Find where the given text appears and provide that cell's center as (x, y) coordinate. 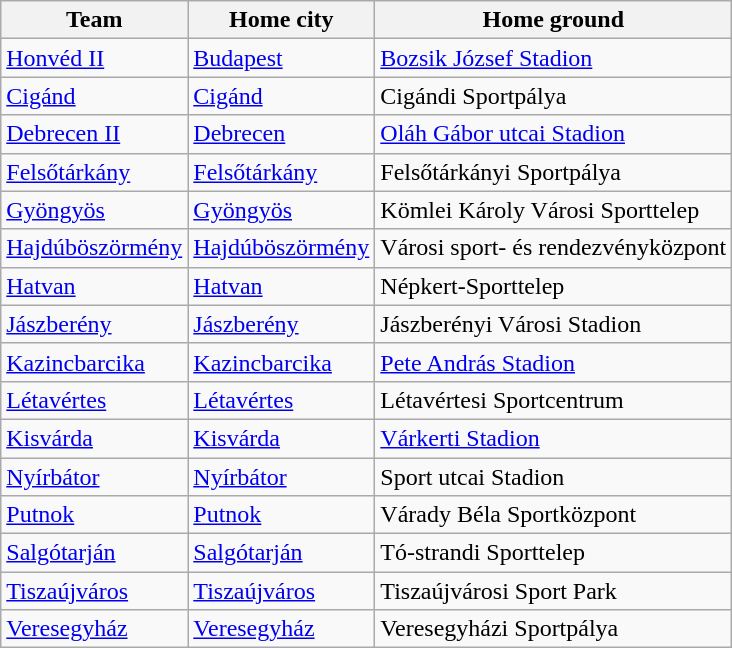
Felsőtárkányi Sportpálya (554, 172)
Home ground (554, 20)
Oláh Gábor utcai Stadion (554, 134)
Home city (282, 20)
Bozsik József Stadion (554, 58)
Tó-strandi Sporttelep (554, 553)
Debrecen (282, 134)
Várkerti Stadion (554, 438)
Létavértesi Sportcentrum (554, 400)
Várady Béla Sportközpont (554, 515)
Veresegyházi Sportpálya (554, 629)
Budapest (282, 58)
Debrecen II (94, 134)
Népkert-Sporttelep (554, 286)
Team (94, 20)
Jászberényi Városi Stadion (554, 324)
Sport utcai Stadion (554, 477)
Tiszaújvárosi Sport Park (554, 591)
Cigándi Sportpálya (554, 96)
Kömlei Károly Városi Sporttelep (554, 210)
Városi sport- és rendezvényközpont (554, 248)
Honvéd II (94, 58)
Pete András Stadion (554, 362)
